Search for the cell housing the specified text and yield its (X, Y) center coordinate. 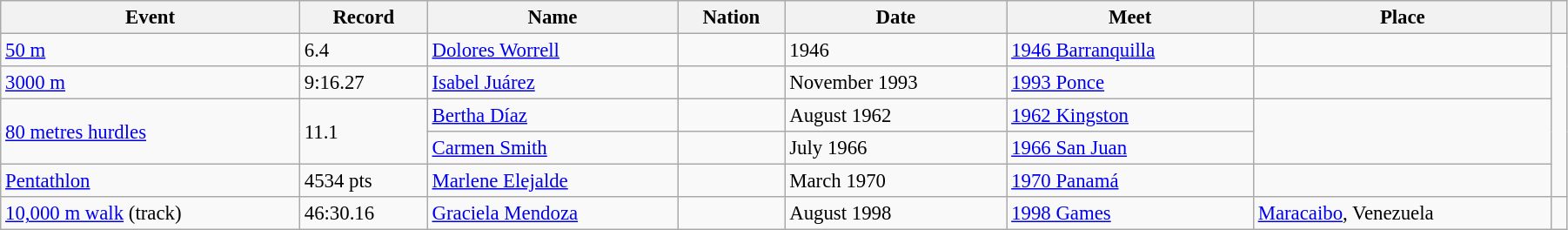
3000 m (151, 83)
Name (552, 17)
August 1998 (896, 213)
1970 Panamá (1130, 181)
Carmen Smith (552, 148)
80 metres hurdles (151, 132)
Isabel Juárez (552, 83)
10,000 m walk (track) (151, 213)
Meet (1130, 17)
6.4 (364, 51)
50 m (151, 51)
Maracaibo, Venezuela (1403, 213)
Event (151, 17)
1946 (896, 51)
November 1993 (896, 83)
46:30.16 (364, 213)
August 1962 (896, 116)
Dolores Worrell (552, 51)
1993 Ponce (1130, 83)
1946 Barranquilla (1130, 51)
March 1970 (896, 181)
11.1 (364, 132)
Nation (731, 17)
9:16.27 (364, 83)
4534 pts (364, 181)
1962 Kingston (1130, 116)
Date (896, 17)
1966 San Juan (1130, 148)
Bertha Díaz (552, 116)
Pentathlon (151, 181)
Graciela Mendoza (552, 213)
Place (1403, 17)
Marlene Elejalde (552, 181)
Record (364, 17)
July 1966 (896, 148)
1998 Games (1130, 213)
